Identify which cell holds the provided text, then report its (x, y) central coordinate. 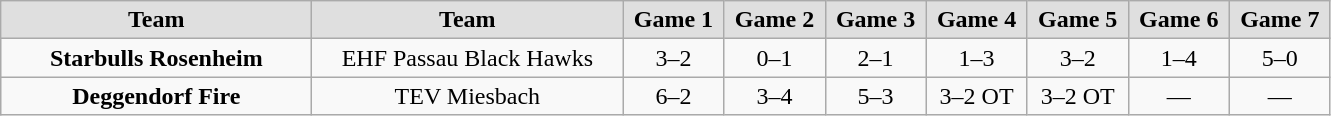
Game 2 (774, 20)
5–0 (1280, 58)
TEV Miesbach (468, 96)
2–1 (876, 58)
Game 4 (976, 20)
EHF Passau Black Hawks (468, 58)
Game 3 (876, 20)
6–2 (674, 96)
Deggendorf Fire (156, 96)
5–3 (876, 96)
Starbulls Rosenheim (156, 58)
1–3 (976, 58)
0–1 (774, 58)
3–4 (774, 96)
Game 5 (1078, 20)
Game 1 (674, 20)
Game 7 (1280, 20)
Game 6 (1178, 20)
1–4 (1178, 58)
